Return [x, y] of the center of cell containing provided text 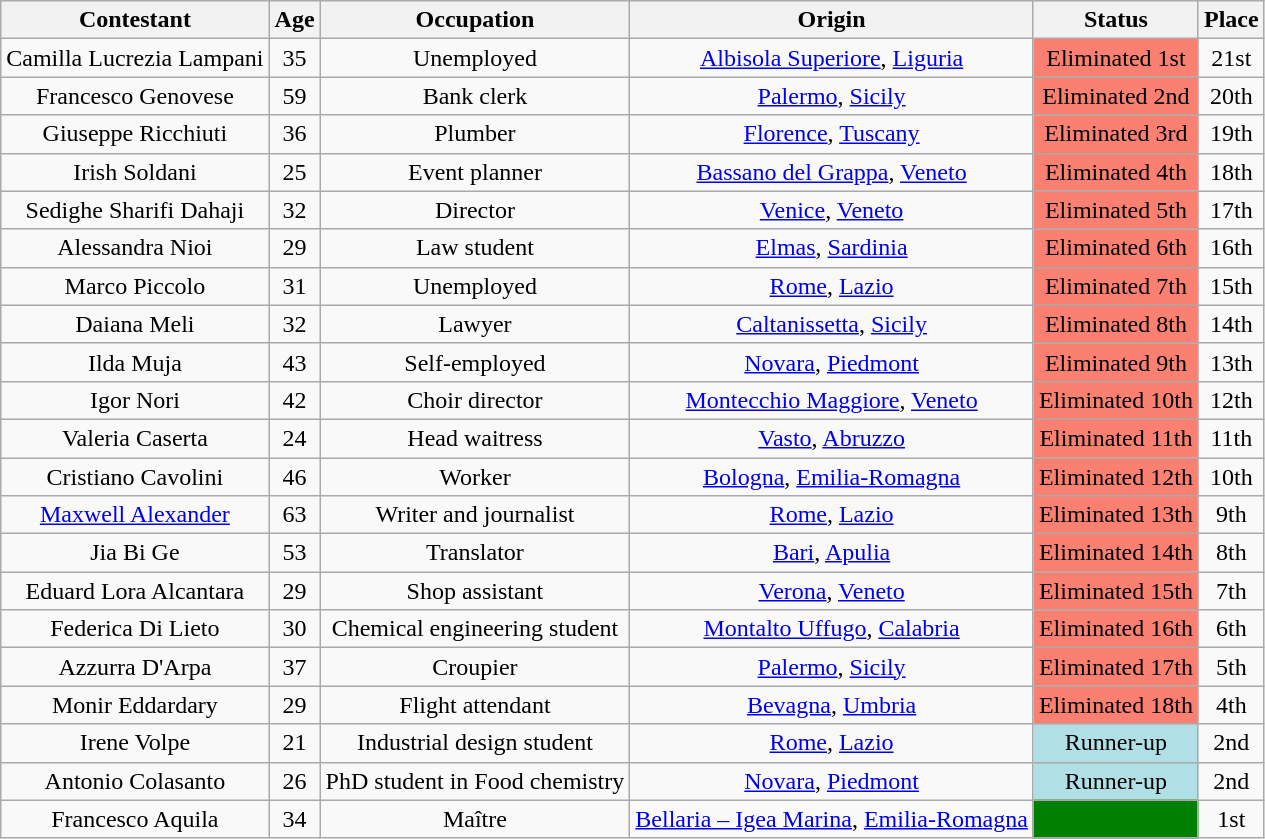
Irish Soldani [135, 172]
Azzurra D'Arpa [135, 667]
Montecchio Maggiore, Veneto [832, 400]
Chemical engineering student [475, 629]
42 [294, 400]
Status [1116, 20]
Maître [475, 819]
Writer and journalist [475, 515]
21 [294, 743]
15th [1231, 286]
17th [1231, 210]
Translator [475, 553]
Director [475, 210]
Antonio Colasanto [135, 781]
Contestant [135, 20]
Occupation [475, 20]
25 [294, 172]
Florence, Tuscany [832, 134]
Federica Di Lieto [135, 629]
18th [1231, 172]
Igor Nori [135, 400]
Eliminated 10th [1116, 400]
Bassano del Grappa, Veneto [832, 172]
46 [294, 477]
Alessandra Nioi [135, 248]
Eliminated 13th [1116, 515]
Bologna, Emilia-Romagna [832, 477]
Bari, Apulia [832, 553]
5th [1231, 667]
8th [1231, 553]
59 [294, 96]
35 [294, 58]
12th [1231, 400]
14th [1231, 324]
53 [294, 553]
Eliminated 9th [1116, 362]
Elmas, Sardinia [832, 248]
Flight attendant [475, 705]
24 [294, 438]
37 [294, 667]
Eliminated 4th [1116, 172]
Shop assistant [475, 591]
Eliminated 12th [1116, 477]
Venice, Veneto [832, 210]
9th [1231, 515]
Bellaria – Igea Marina, Emilia-Romagna [832, 819]
13th [1231, 362]
16th [1231, 248]
Self-employed [475, 362]
Maxwell Alexander [135, 515]
Age [294, 20]
Croupier [475, 667]
36 [294, 134]
Vasto, Abruzzo [832, 438]
4th [1231, 705]
21st [1231, 58]
Verona, Veneto [832, 591]
Caltanissetta, Sicily [832, 324]
Eliminated 6th [1116, 248]
26 [294, 781]
7th [1231, 591]
Camilla Lucrezia Lampani [135, 58]
Head waitress [475, 438]
20th [1231, 96]
Law student [475, 248]
Ilda Muja [135, 362]
Marco Piccolo [135, 286]
Eliminated 16th [1116, 629]
Industrial design student [475, 743]
Eduard Lora Alcantara [135, 591]
Monir Eddardary [135, 705]
Choir director [475, 400]
Eliminated 17th [1116, 667]
31 [294, 286]
Plumber [475, 134]
30 [294, 629]
43 [294, 362]
Cristiano Cavolini [135, 477]
Place [1231, 20]
Eliminated 15th [1116, 591]
Francesco Aquila [135, 819]
63 [294, 515]
Eliminated 2nd [1116, 96]
Irene Volpe [135, 743]
Eliminated 18th [1116, 705]
34 [294, 819]
Lawyer [475, 324]
Montalto Uffugo, Calabria [832, 629]
Eliminated 8th [1116, 324]
Event planner [475, 172]
19th [1231, 134]
Eliminated 7th [1116, 286]
Albisola Superiore, Liguria [832, 58]
11th [1231, 438]
Eliminated 3rd [1116, 134]
Eliminated 5th [1116, 210]
Origin [832, 20]
Jia Bi Ge [135, 553]
Giuseppe Ricchiuti [135, 134]
PhD student in Food chemistry [475, 781]
Eliminated 1st [1116, 58]
1st [1231, 819]
6th [1231, 629]
Bevagna, Umbria [832, 705]
Worker [475, 477]
Eliminated 11th [1116, 438]
10th [1231, 477]
Francesco Genovese [135, 96]
Bank clerk [475, 96]
Valeria Caserta [135, 438]
Sedighe Sharifi Dahaji [135, 210]
Eliminated 14th [1116, 553]
Daiana Meli [135, 324]
